Determine the [x, y] coordinate at the center of the cell enclosing the given text.  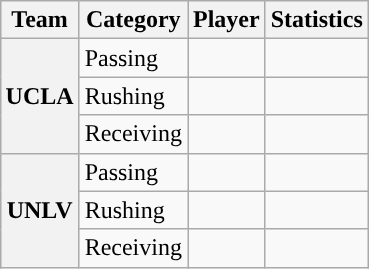
Player [227, 20]
Statistics [316, 20]
UCLA [40, 96]
UNLV [40, 210]
Category [133, 20]
Team [40, 20]
